Return the (X, Y) coordinate for the center point of the cell that contains the specified text.  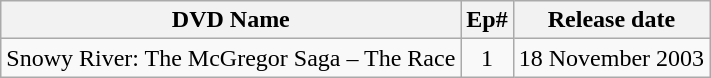
Ep# (487, 20)
Release date (611, 20)
18 November 2003 (611, 58)
1 (487, 58)
DVD Name (231, 20)
Snowy River: The McGregor Saga – The Race (231, 58)
